Find where the given text appears and provide that cell's center as [x, y] coordinate. 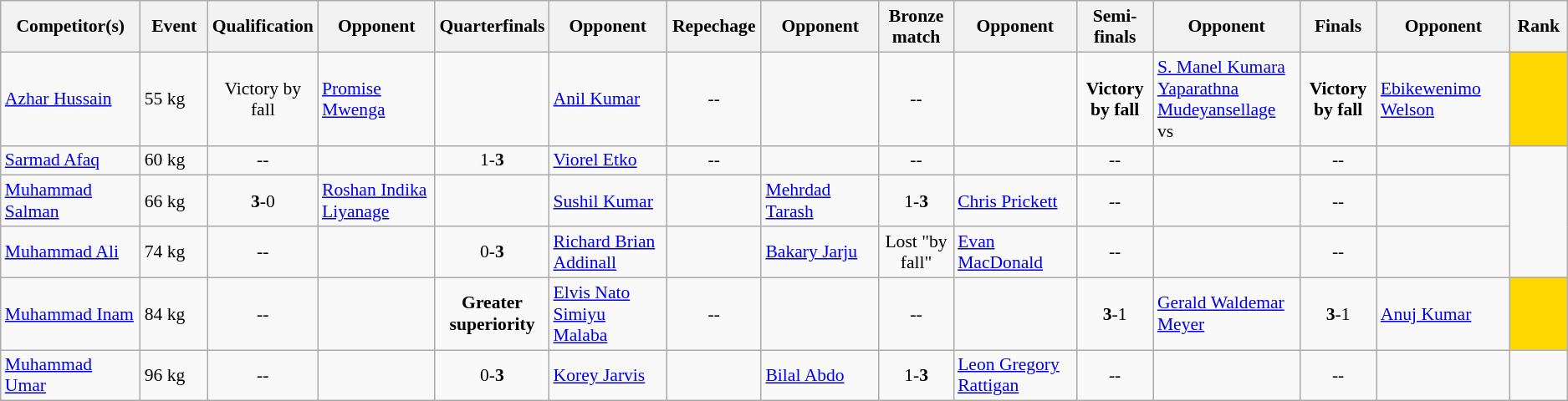
Rank [1539, 27]
Sarmad Afaq [70, 160]
Bilal Abdo [820, 376]
Viorel Etko [609, 160]
3-0 [263, 200]
Semi-finals [1114, 27]
Sushil Kumar [609, 200]
Greater superiority [492, 314]
Bronze match [917, 27]
Competitor(s) [70, 27]
Lost "by fall" [917, 252]
Ebikewenimo Welson [1443, 99]
84 kg [174, 314]
66 kg [174, 200]
Anil Kumar [609, 99]
Gerald Waldemar Meyer [1227, 314]
Azhar Hussain [70, 99]
Finals [1338, 27]
Muhammad Ali [70, 252]
Korey Jarvis [609, 376]
Muhammad Umar [70, 376]
Event [174, 27]
S. Manel Kumara Yaparathna Mudeyansellagevs [1227, 99]
Leon Gregory Rattigan [1015, 376]
Richard Brian Addinall [609, 252]
Anuj Kumar [1443, 314]
60 kg [174, 160]
Elvis Nato Simiyu Malaba [609, 314]
Chris Prickett [1015, 200]
96 kg [174, 376]
Muhammad Inam [70, 314]
Muhammad Salman [70, 200]
Bakary Jarju [820, 252]
Roshan Indika Liyanage [376, 200]
Quarterfinals [492, 27]
Repechage [714, 27]
Evan MacDonald [1015, 252]
Qualification [263, 27]
55 kg [174, 99]
Mehrdad Tarash [820, 200]
74 kg [174, 252]
Promise Mwenga [376, 99]
